Output the (X, Y) coordinate of the center of the cell containing the given text.  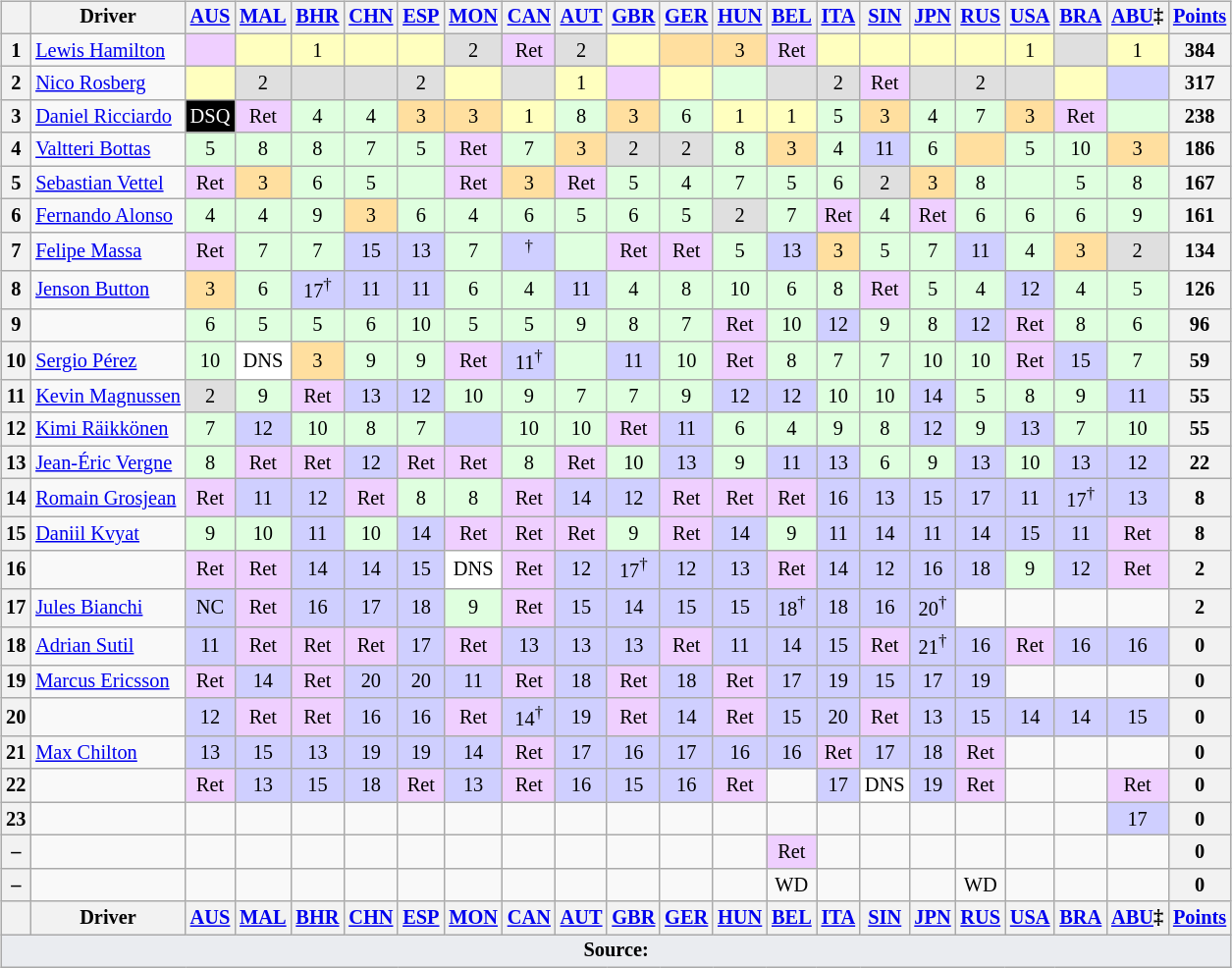
20† (933, 607)
Source: (616, 951)
21 (16, 753)
23 (16, 819)
Max Chilton (108, 753)
Sergio Pérez (108, 361)
14† (529, 717)
317 (1200, 83)
NC (210, 607)
59 (1200, 361)
Jean-Éric Vergne (108, 462)
Nico Rosberg (108, 83)
† (529, 251)
Daniil Kvyat (108, 534)
Marcus Ericsson (108, 681)
Kimi Räikkönen (108, 429)
11† (529, 361)
167 (1200, 183)
Fernando Alonso (108, 216)
Jenson Button (108, 289)
Daniel Ricciardo (108, 117)
Lewis Hamilton (108, 50)
134 (1200, 251)
126 (1200, 289)
384 (1200, 50)
Romain Grosjean (108, 499)
DSQ (210, 117)
Adrian Sutil (108, 646)
Jules Bianchi (108, 607)
Kevin Magnussen (108, 397)
21† (933, 646)
96 (1200, 325)
Valtteri Bottas (108, 149)
186 (1200, 149)
Sebastian Vettel (108, 183)
161 (1200, 216)
Felipe Massa (108, 251)
18† (791, 607)
238 (1200, 117)
